Return the [X, Y] coordinate for the center point of the cell that contains the specified text.  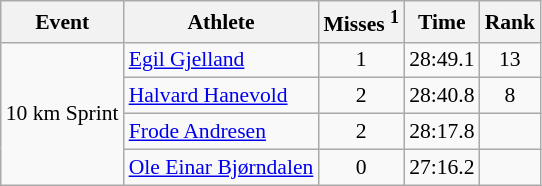
27:16.2 [442, 167]
Event [62, 22]
28:40.8 [442, 96]
Frode Andresen [222, 132]
Ole Einar Bjørndalen [222, 167]
10 km Sprint [62, 113]
1 [361, 60]
0 [361, 167]
Rank [510, 22]
Athlete [222, 22]
13 [510, 60]
Misses 1 [361, 22]
28:49.1 [442, 60]
Time [442, 22]
28:17.8 [442, 132]
Egil Gjelland [222, 60]
Halvard Hanevold [222, 96]
8 [510, 96]
